Return [x, y] of the center of cell containing provided text 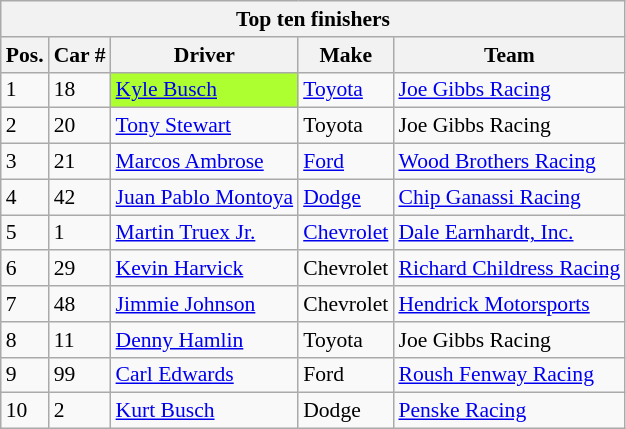
Kevin Harvick [205, 269]
Pos. [25, 55]
20 [80, 126]
4 [25, 197]
Top ten finishers [314, 19]
Richard Childress Racing [509, 269]
Juan Pablo Montoya [205, 197]
18 [80, 90]
7 [25, 304]
Penske Racing [509, 411]
Dale Earnhardt, Inc. [509, 233]
Chip Ganassi Racing [509, 197]
Marcos Ambrose [205, 162]
10 [25, 411]
Martin Truex Jr. [205, 233]
Roush Fenway Racing [509, 375]
99 [80, 375]
Wood Brothers Racing [509, 162]
Hendrick Motorsports [509, 304]
Driver [205, 55]
9 [25, 375]
21 [80, 162]
3 [25, 162]
48 [80, 304]
Car # [80, 55]
Make [346, 55]
5 [25, 233]
Jimmie Johnson [205, 304]
Team [509, 55]
29 [80, 269]
Kyle Busch [205, 90]
42 [80, 197]
6 [25, 269]
Denny Hamlin [205, 340]
11 [80, 340]
Kurt Busch [205, 411]
8 [25, 340]
Carl Edwards [205, 375]
Tony Stewart [205, 126]
